Return the [x, y] coordinate for the center point of the cell that contains the specified text.  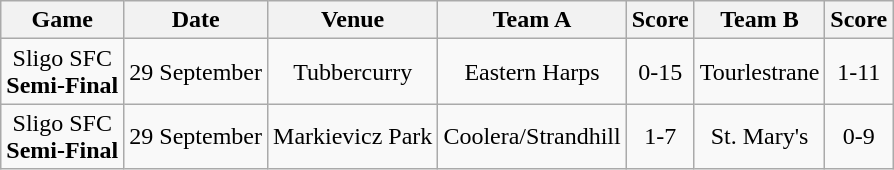
1-7 [660, 136]
Tourlestrane [760, 72]
Team B [760, 20]
Coolera/Strandhill [532, 136]
Venue [353, 20]
Game [62, 20]
Markievicz Park [353, 136]
Team A [532, 20]
0-9 [859, 136]
1-11 [859, 72]
Date [196, 20]
Tubbercurry [353, 72]
0-15 [660, 72]
Eastern Harps [532, 72]
St. Mary's [760, 136]
